Find where the given text appears and provide that cell's center as (X, Y) coordinate. 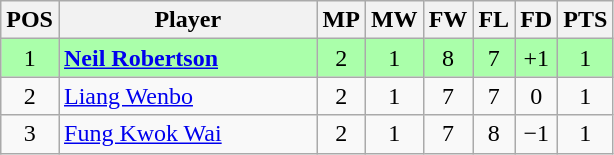
PTS (586, 20)
FL (494, 20)
FD (536, 20)
Neil Robertson (188, 58)
−1 (536, 134)
Liang Wenbo (188, 96)
Fung Kwok Wai (188, 134)
3 (30, 134)
MW (394, 20)
0 (536, 96)
Player (188, 20)
FW (448, 20)
POS (30, 20)
MP (341, 20)
+1 (536, 58)
